Locate the cell with the specified text and output its (X, Y) center coordinate. 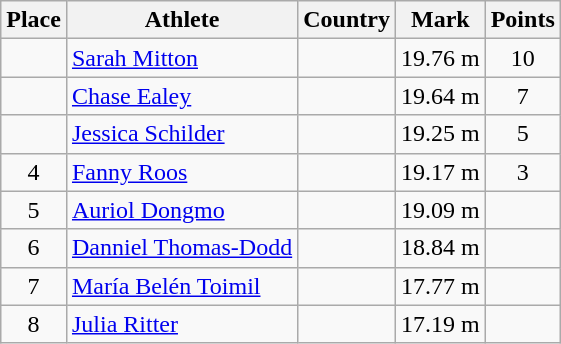
Points (522, 20)
8 (34, 324)
10 (522, 58)
Jessica Schilder (182, 134)
Sarah Mitton (182, 58)
Place (34, 20)
18.84 m (440, 248)
María Belén Toimil (182, 286)
17.77 m (440, 286)
Mark (440, 20)
17.19 m (440, 324)
6 (34, 248)
19.76 m (440, 58)
19.09 m (440, 210)
Auriol Dongmo (182, 210)
Julia Ritter (182, 324)
4 (34, 172)
Danniel Thomas-Dodd (182, 248)
19.25 m (440, 134)
Fanny Roos (182, 172)
3 (522, 172)
Chase Ealey (182, 96)
19.64 m (440, 96)
19.17 m (440, 172)
Athlete (182, 20)
Country (347, 20)
